From the cell containing the given text, extract its center point as (x, y) coordinate. 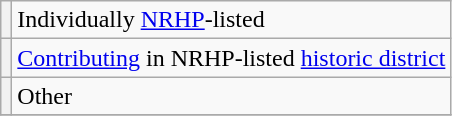
Other (232, 96)
Contributing in NRHP-listed historic district (232, 58)
Individually NRHP-listed (232, 20)
